Return [x, y] of the center of cell containing provided text 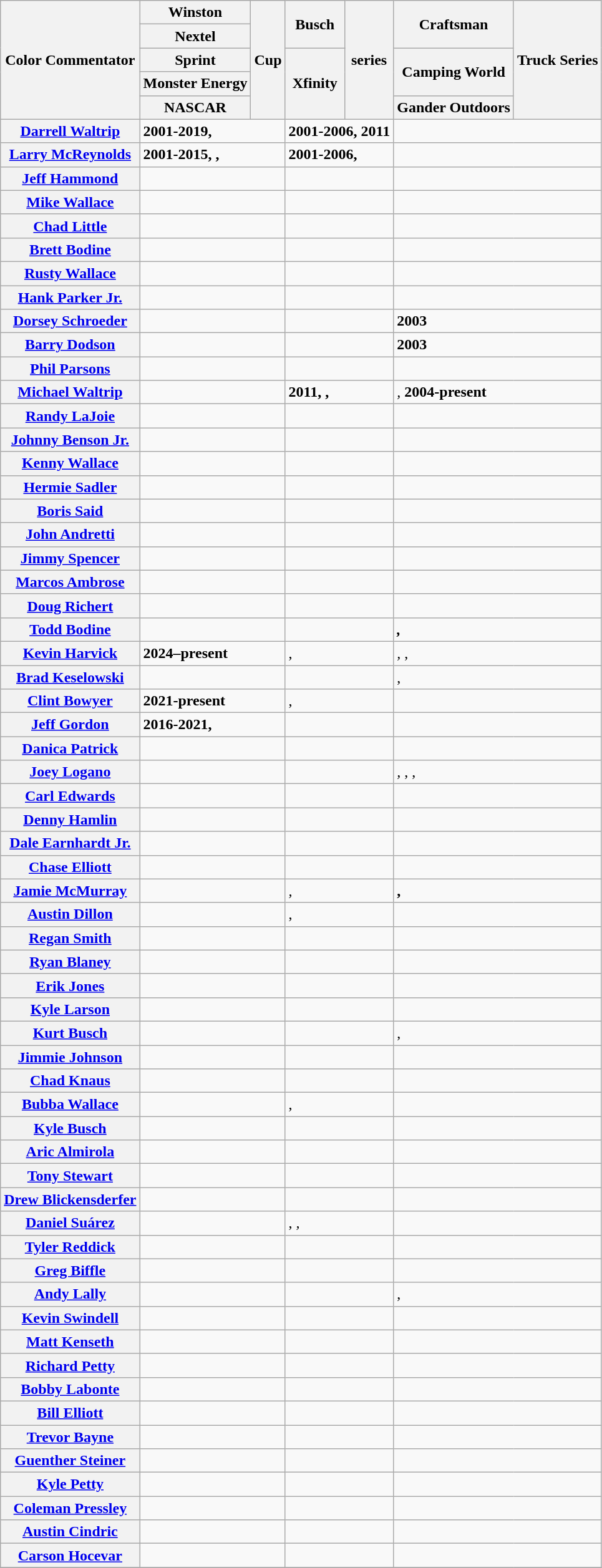
Kevin Harvick [70, 653]
Bubba Wallace [70, 1105]
Kyle Larson [70, 1009]
Erik Jones [70, 985]
NASCAR [195, 107]
Bobby Labonte [70, 1389]
Jimmie Johnson [70, 1057]
Bill Elliott [70, 1413]
Clint Bowyer [70, 701]
2021-present [212, 701]
Johnny Benson Jr. [70, 440]
Jamie McMurray [70, 891]
Brett Bodine [70, 249]
Dale Earnhardt Jr. [70, 843]
Guenther Steiner [70, 1461]
series [369, 60]
John Andretti [70, 535]
Mike Wallace [70, 202]
Brad Keselowski [70, 677]
Larry McReynolds [70, 155]
Tony Stewart [70, 1176]
Boris Said [70, 511]
Truck Series [558, 60]
, , , [498, 772]
2001-2006, [339, 155]
Danica Patrick [70, 748]
Greg Biffle [70, 1270]
Kyle Petty [70, 1484]
Kenny Wallace [70, 463]
Chad Little [70, 226]
Joey Logano [70, 772]
Rusty Wallace [70, 273]
Drew Blickensderfer [70, 1199]
Coleman Pressley [70, 1508]
Trevor Bayne [70, 1436]
Dorsey Schroeder [70, 321]
Busch [314, 24]
Cup [268, 60]
2024–present [212, 653]
Ryan Blaney [70, 962]
Camping World [454, 72]
Kevin Swindell [70, 1318]
Austin Dillon [70, 914]
Carl Edwards [70, 796]
Denny Hamlin [70, 820]
Jimmy Spencer [70, 558]
Phil Parsons [70, 369]
Hank Parker Jr. [70, 298]
Monster Energy [195, 84]
2011, , [339, 392]
Hermie Sadler [70, 487]
Michael Waltrip [70, 392]
Kyle Busch [70, 1128]
, 2004-present [498, 392]
Nextel [195, 36]
Marcos Ambrose [70, 582]
Chad Knaus [70, 1081]
Richard Petty [70, 1365]
Darrell Waltrip [70, 131]
Craftsman [454, 24]
Daniel Suárez [70, 1223]
Barry Dodson [70, 345]
Randy LaJoie [70, 416]
Jeff Hammond [70, 178]
Todd Bodine [70, 629]
Gander Outdoors [454, 107]
Matt Kenseth [70, 1342]
Regan Smith [70, 938]
Tyler Reddick [70, 1247]
Kurt Busch [70, 1033]
Doug Richert [70, 606]
2001-2019, [212, 131]
Andy Lally [70, 1294]
Xfinity [314, 84]
Aric Almirola [70, 1152]
Jeff Gordon [70, 725]
Color Commentator [70, 60]
2001-2006, 2011 [339, 131]
Winston [195, 12]
Sprint [195, 60]
Carson Hocevar [70, 1556]
2016-2021, [212, 725]
Austin Cindric [70, 1532]
Chase Elliott [70, 867]
2001-2015, , [212, 155]
